Identify which cell holds the provided text, then report its [x, y] central coordinate. 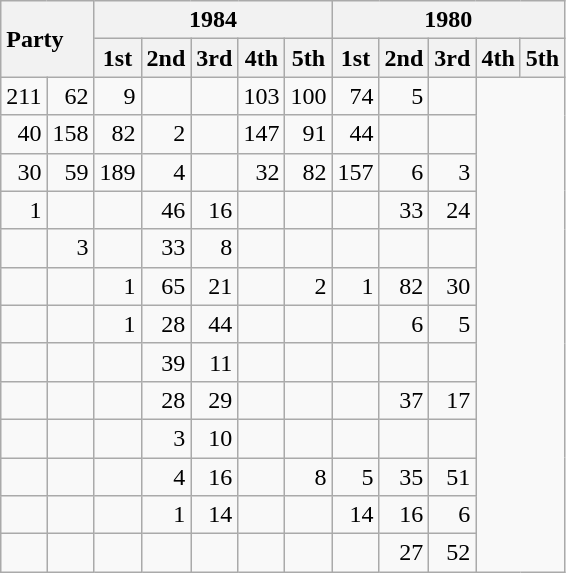
59 [70, 172]
17 [452, 400]
65 [166, 286]
37 [404, 400]
91 [308, 134]
147 [262, 134]
46 [166, 210]
Party [48, 39]
74 [356, 96]
24 [452, 210]
9 [118, 96]
158 [70, 134]
62 [70, 96]
32 [262, 172]
35 [404, 477]
100 [308, 96]
189 [118, 172]
1984 [213, 20]
103 [262, 96]
157 [356, 172]
40 [24, 134]
10 [214, 438]
1980 [448, 20]
52 [452, 553]
211 [24, 96]
39 [166, 362]
21 [214, 286]
51 [452, 477]
29 [214, 400]
27 [404, 553]
11 [214, 362]
